Scan for the cell matching the given text and deliver its [X, Y] coordinate at center. 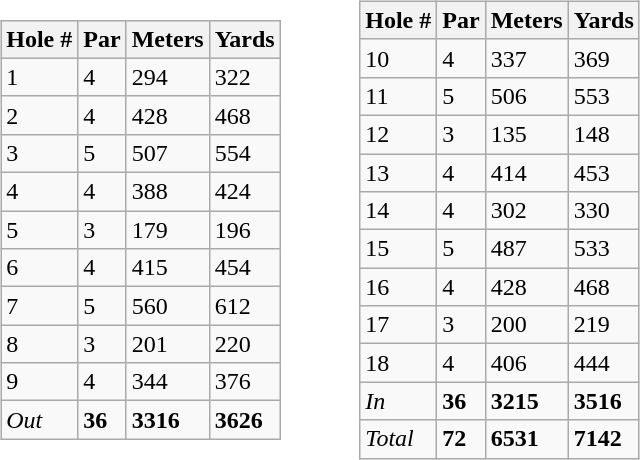
337 [526, 58]
302 [526, 211]
3626 [244, 420]
1 [40, 77]
3316 [168, 420]
322 [244, 77]
406 [526, 363]
6531 [526, 439]
12 [398, 134]
7142 [604, 439]
220 [244, 344]
487 [526, 249]
454 [244, 268]
10 [398, 58]
424 [244, 192]
344 [168, 382]
560 [168, 306]
11 [398, 96]
453 [604, 173]
16 [398, 287]
7 [40, 306]
135 [526, 134]
415 [168, 268]
13 [398, 173]
148 [604, 134]
17 [398, 325]
294 [168, 77]
200 [526, 325]
8 [40, 344]
388 [168, 192]
3215 [526, 401]
2 [40, 115]
330 [604, 211]
612 [244, 306]
72 [461, 439]
18 [398, 363]
9 [40, 382]
533 [604, 249]
553 [604, 96]
3516 [604, 401]
In [398, 401]
444 [604, 363]
219 [604, 325]
369 [604, 58]
179 [168, 230]
507 [168, 153]
Out [40, 420]
196 [244, 230]
554 [244, 153]
Total [398, 439]
14 [398, 211]
506 [526, 96]
201 [168, 344]
376 [244, 382]
414 [526, 173]
15 [398, 249]
6 [40, 268]
